For the text-containing cell, return its midpoint in [X, Y] coordinate format. 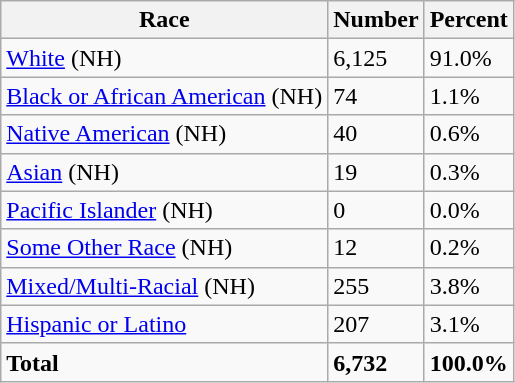
Total [164, 362]
Percent [468, 20]
Some Other Race (NH) [164, 248]
Race [164, 20]
Number [376, 20]
Native American (NH) [164, 134]
Pacific Islander (NH) [164, 210]
255 [376, 286]
White (NH) [164, 58]
40 [376, 134]
12 [376, 248]
100.0% [468, 362]
0.6% [468, 134]
Hispanic or Latino [164, 324]
74 [376, 96]
Mixed/Multi-Racial (NH) [164, 286]
207 [376, 324]
Black or African American (NH) [164, 96]
Asian (NH) [164, 172]
1.1% [468, 96]
91.0% [468, 58]
6,732 [376, 362]
0.0% [468, 210]
0.3% [468, 172]
3.8% [468, 286]
6,125 [376, 58]
0.2% [468, 248]
3.1% [468, 324]
19 [376, 172]
0 [376, 210]
